Capture the cell that displays the provided text and extract its (x, y) central coordinate. 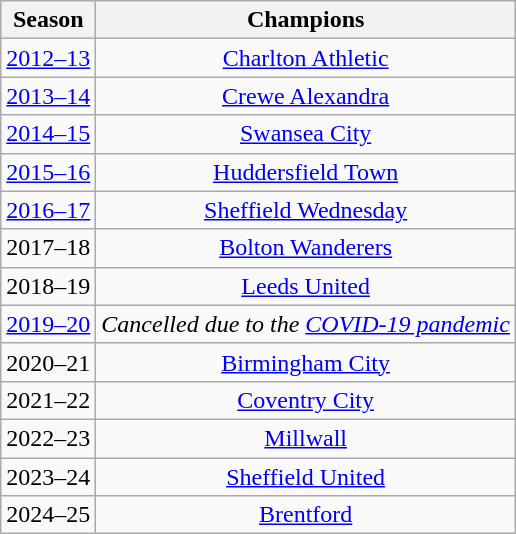
Swansea City (306, 134)
Charlton Athletic (306, 58)
2021–22 (48, 400)
Season (48, 20)
Sheffield United (306, 477)
Brentford (306, 515)
Bolton Wanderers (306, 248)
Birmingham City (306, 362)
Millwall (306, 438)
2017–18 (48, 248)
Cancelled due to the COVID-19 pandemic (306, 324)
Coventry City (306, 400)
2023–24 (48, 477)
2015–16 (48, 172)
2014–15 (48, 134)
2019–20 (48, 324)
2020–21 (48, 362)
2012–13 (48, 58)
2018–19 (48, 286)
Crewe Alexandra (306, 96)
2016–17 (48, 210)
Champions (306, 20)
2024–25 (48, 515)
Sheffield Wednesday (306, 210)
2013–14 (48, 96)
Huddersfield Town (306, 172)
Leeds United (306, 286)
2022–23 (48, 438)
